Provide the (X, Y) coordinate of the cell's center where the given text is located.  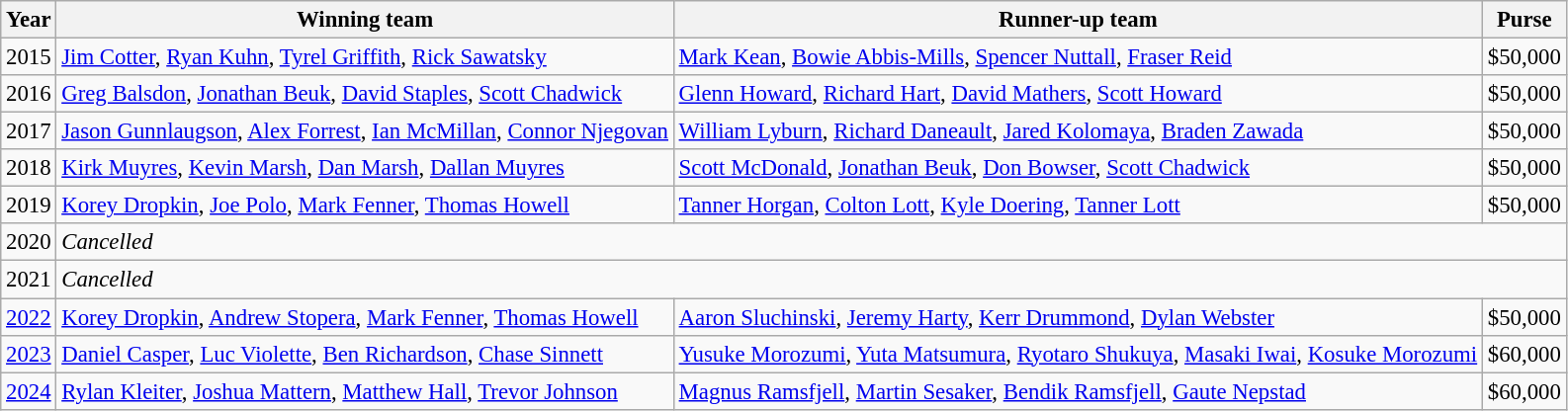
2024 (29, 391)
Kirk Muyres, Kevin Marsh, Dan Marsh, Dallan Muyres (365, 168)
Greg Balsdon, Jonathan Beuk, David Staples, Scott Chadwick (365, 94)
Rylan Kleiter, Joshua Mattern, Matthew Hall, Trevor Johnson (365, 391)
William Lyburn, Richard Daneault, Jared Kolomaya, Braden Zawada (1078, 131)
Korey Dropkin, Joe Polo, Mark Fenner, Thomas Howell (365, 205)
Jason Gunnlaugson, Alex Forrest, Ian McMillan, Connor Njegovan (365, 131)
Jim Cotter, Ryan Kuhn, Tyrel Griffith, Rick Sawatsky (365, 57)
Winning team (365, 20)
2021 (29, 280)
2015 (29, 57)
Mark Kean, Bowie Abbis-Mills, Spencer Nuttall, Fraser Reid (1078, 57)
Korey Dropkin, Andrew Stopera, Mark Fenner, Thomas Howell (365, 317)
Glenn Howard, Richard Hart, David Mathers, Scott Howard (1078, 94)
2020 (29, 242)
2018 (29, 168)
Tanner Horgan, Colton Lott, Kyle Doering, Tanner Lott (1078, 205)
Daniel Casper, Luc Violette, Ben Richardson, Chase Sinnett (365, 354)
2022 (29, 317)
Scott McDonald, Jonathan Beuk, Don Bowser, Scott Chadwick (1078, 168)
Magnus Ramsfjell, Martin Sesaker, Bendik Ramsfjell, Gaute Nepstad (1078, 391)
Runner-up team (1078, 20)
2016 (29, 94)
Year (29, 20)
2019 (29, 205)
2023 (29, 354)
2017 (29, 131)
Aaron Sluchinski, Jeremy Harty, Kerr Drummond, Dylan Webster (1078, 317)
Purse (1524, 20)
Yusuke Morozumi, Yuta Matsumura, Ryotaro Shukuya, Masaki Iwai, Kosuke Morozumi (1078, 354)
